Pinpoint the cell where the given text exists, returning its (X, Y) midpoint coordinate. 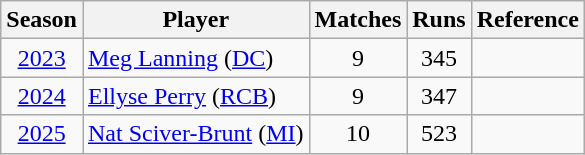
2025 (42, 134)
Runs (439, 20)
Ellyse Perry (RCB) (196, 96)
Meg Lanning (DC) (196, 58)
Season (42, 20)
2023 (42, 58)
10 (358, 134)
523 (439, 134)
Nat Sciver-Brunt (MI) (196, 134)
345 (439, 58)
Matches (358, 20)
347 (439, 96)
Reference (528, 20)
Player (196, 20)
2024 (42, 96)
